From the cell containing the given text, extract its center point as [x, y] coordinate. 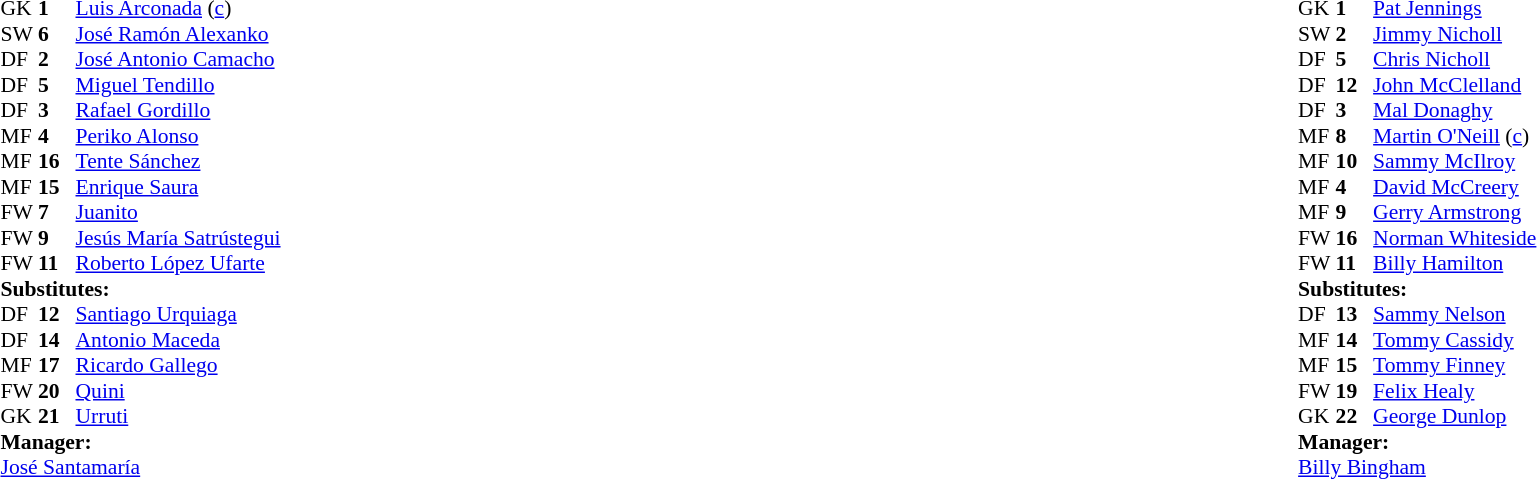
José Ramón Alexanko [178, 34]
Tommy Finney [1454, 365]
Mal Donaghy [1454, 111]
8 [1355, 136]
Juanito [178, 213]
Billy Hamilton [1454, 263]
Santiago Urquiaga [178, 315]
22 [1355, 417]
Jesús María Satrústegui [178, 238]
Roberto López Ufarte [178, 263]
Enrique Saura [178, 187]
José Antonio Camacho [178, 59]
Gerry Armstrong [1454, 213]
Jimmy Nicholl [1454, 34]
Felix Healy [1454, 391]
10 [1355, 161]
Miguel Tendillo [178, 85]
Chris Nicholl [1454, 59]
13 [1355, 315]
21 [57, 417]
Sammy McIlroy [1454, 161]
Sammy Nelson [1454, 315]
6 [57, 34]
Ricardo Gallego [178, 365]
Periko Alonso [178, 136]
7 [57, 213]
Urruti [178, 417]
17 [57, 365]
Martin O'Neill (c) [1454, 136]
Quini [178, 391]
George Dunlop [1454, 417]
John McClelland [1454, 85]
Norman Whiteside [1454, 238]
Rafael Gordillo [178, 111]
Tommy Cassidy [1454, 340]
19 [1355, 391]
20 [57, 391]
Tente Sánchez [178, 161]
Antonio Maceda [178, 340]
David McCreery [1454, 187]
